Identify which cell holds the provided text, then report its (x, y) central coordinate. 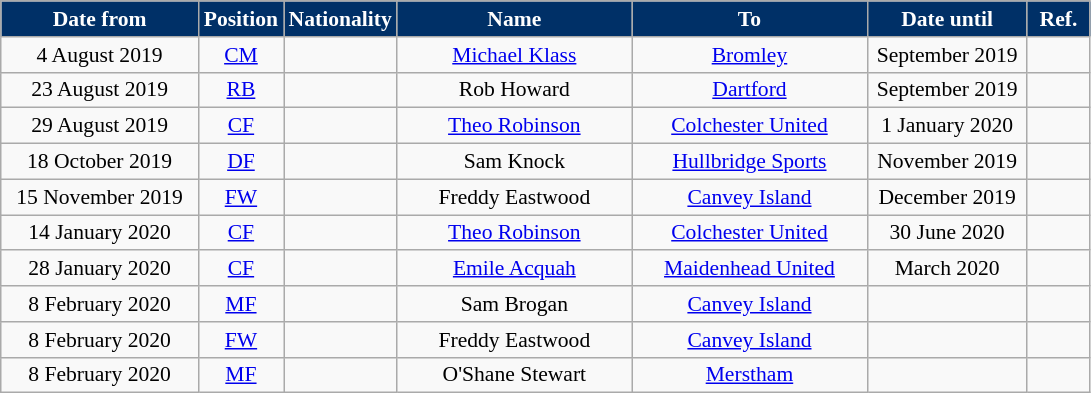
December 2019 (947, 197)
Michael Klass (514, 55)
To (750, 19)
Date from (100, 19)
March 2020 (947, 269)
18 October 2019 (100, 162)
Maidenhead United (750, 269)
23 August 2019 (100, 90)
Sam Brogan (514, 304)
14 January 2020 (100, 233)
Name (514, 19)
Position (240, 19)
Sam Knock (514, 162)
1 January 2020 (947, 126)
Date until (947, 19)
Merstham (750, 375)
Bromley (750, 55)
CM (240, 55)
Hullbridge Sports (750, 162)
Rob Howard (514, 90)
29 August 2019 (100, 126)
30 June 2020 (947, 233)
DF (240, 162)
15 November 2019 (100, 197)
Ref. (1058, 19)
Dartford (750, 90)
November 2019 (947, 162)
RB (240, 90)
O'Shane Stewart (514, 375)
28 January 2020 (100, 269)
Nationality (340, 19)
4 August 2019 (100, 55)
Emile Acquah (514, 269)
